Search for the cell housing the specified text and yield its (x, y) center coordinate. 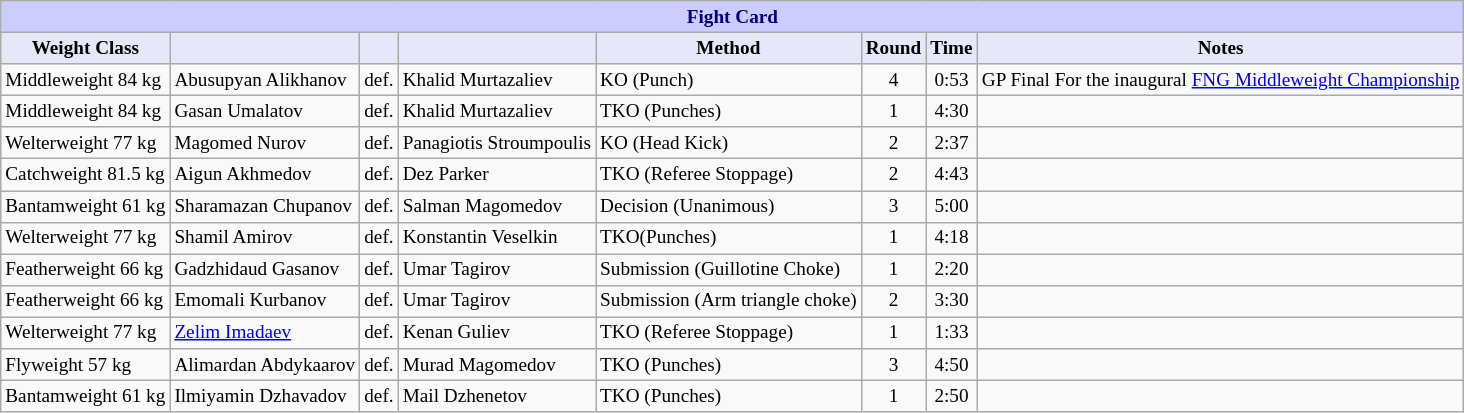
GP Final For the inaugural FNG Middleweight Championship (1220, 80)
2:50 (952, 396)
Panagiotis Stroumpoulis (496, 143)
Salman Magomedov (496, 206)
Abusupyan Alikhanov (265, 80)
Gasan Umalatov (265, 111)
KO (Head Kick) (729, 143)
Murad Magomedov (496, 365)
Notes (1220, 48)
Alimardan Abdykaarov (265, 365)
TKO(Punches) (729, 238)
Mail Dzhenetov (496, 396)
4:50 (952, 365)
KO (Punch) (729, 80)
0:53 (952, 80)
Ilmiyamin Dzhavadov (265, 396)
Method (729, 48)
4 (894, 80)
Sharamazan Chupanov (265, 206)
Weight Class (86, 48)
Magomed Nurov (265, 143)
Flyweight 57 kg (86, 365)
Emomali Kurbanov (265, 301)
Decision (Unanimous) (729, 206)
Zelim Imadaev (265, 333)
Gadzhidaud Gasanov (265, 270)
Catchweight 81.5 kg (86, 175)
2:37 (952, 143)
Submission (Guillotine Choke) (729, 270)
4:18 (952, 238)
Dez Parker (496, 175)
Fight Card (732, 17)
4:30 (952, 111)
3:30 (952, 301)
Shamil Amirov (265, 238)
Submission (Arm triangle choke) (729, 301)
Kenan Guliev (496, 333)
Time (952, 48)
2:20 (952, 270)
Konstantin Veselkin (496, 238)
1:33 (952, 333)
5:00 (952, 206)
Aigun Akhmedov (265, 175)
4:43 (952, 175)
Round (894, 48)
